Capture the cell that displays the provided text and extract its (x, y) central coordinate. 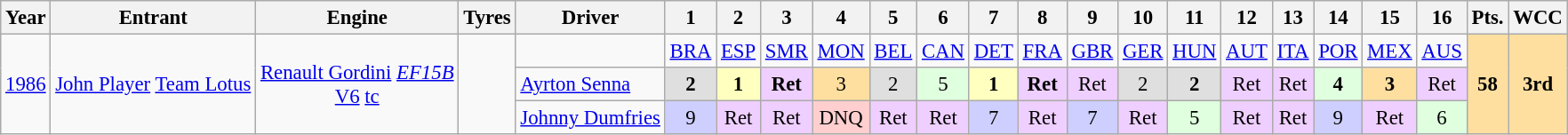
DNQ (841, 118)
BRA (690, 52)
3rd (1538, 85)
11 (1195, 18)
FRA (1042, 52)
8 (1042, 18)
DET (994, 52)
CAN (944, 52)
1986 (26, 85)
Johnny Dumfries (590, 118)
John Player Team Lotus (153, 85)
HUN (1195, 52)
GER (1143, 52)
ITA (1292, 52)
Renault Gordini EF15BV6 tc (357, 85)
13 (1292, 18)
POR (1339, 52)
58 (1488, 85)
Year (26, 18)
WCC (1538, 18)
10 (1143, 18)
AUT (1246, 52)
MON (841, 52)
12 (1246, 18)
Tyres (487, 18)
15 (1390, 18)
Pts. (1488, 18)
Driver (590, 18)
14 (1339, 18)
SMR (786, 52)
Engine (357, 18)
MEX (1390, 52)
GBR (1092, 52)
16 (1442, 18)
AUS (1442, 52)
Entrant (153, 18)
BEL (893, 52)
Ayrton Senna (590, 84)
ESP (739, 52)
